Pinpoint the cell where the given text exists, returning its [x, y] midpoint coordinate. 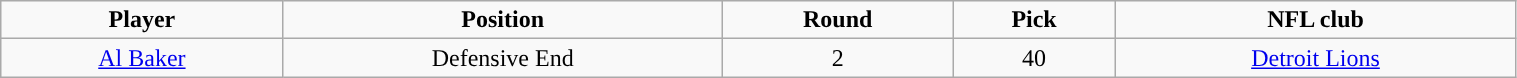
Round [838, 20]
Player [142, 20]
Pick [1034, 20]
Position [502, 20]
40 [1034, 58]
NFL club [1316, 20]
Defensive End [502, 58]
Al Baker [142, 58]
Detroit Lions [1316, 58]
2 [838, 58]
